Return (X, Y) of the center of cell containing provided text 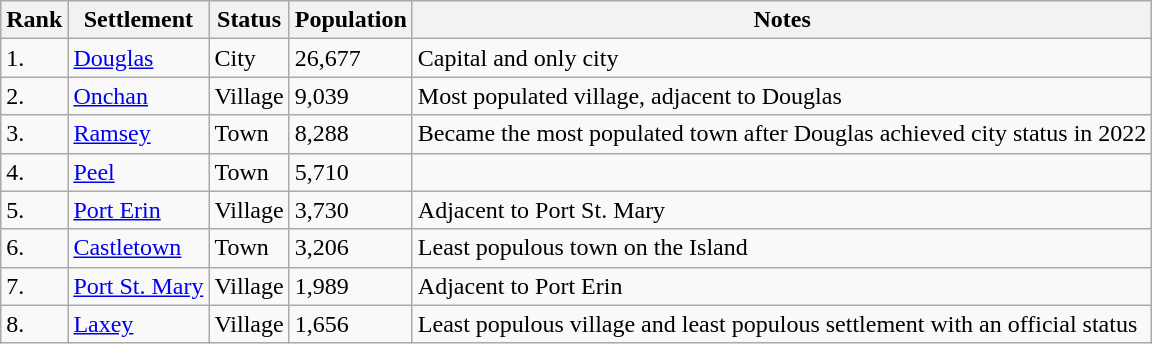
8,288 (350, 134)
Least populous village and least populous settlement with an official status (782, 324)
Population (350, 20)
4. (34, 172)
Port St. Mary (138, 286)
3. (34, 134)
7. (34, 286)
1. (34, 58)
Settlement (138, 20)
3,730 (350, 210)
5. (34, 210)
2. (34, 96)
Castletown (138, 248)
Least populous town on the Island (782, 248)
Rank (34, 20)
Ramsey (138, 134)
Capital and only city (782, 58)
5,710 (350, 172)
3,206 (350, 248)
Adjacent to Port Erin (782, 286)
Status (249, 20)
6. (34, 248)
8. (34, 324)
1,989 (350, 286)
Port Erin (138, 210)
Douglas (138, 58)
Onchan (138, 96)
1,656 (350, 324)
Laxey (138, 324)
Most populated village, adjacent to Douglas (782, 96)
City (249, 58)
Became the most populated town after Douglas achieved city status in 2022 (782, 134)
9,039 (350, 96)
26,677 (350, 58)
Notes (782, 20)
Adjacent to Port St. Mary (782, 210)
Peel (138, 172)
